Extract the (X, Y) coordinate from the center of the cell holding the provided text.  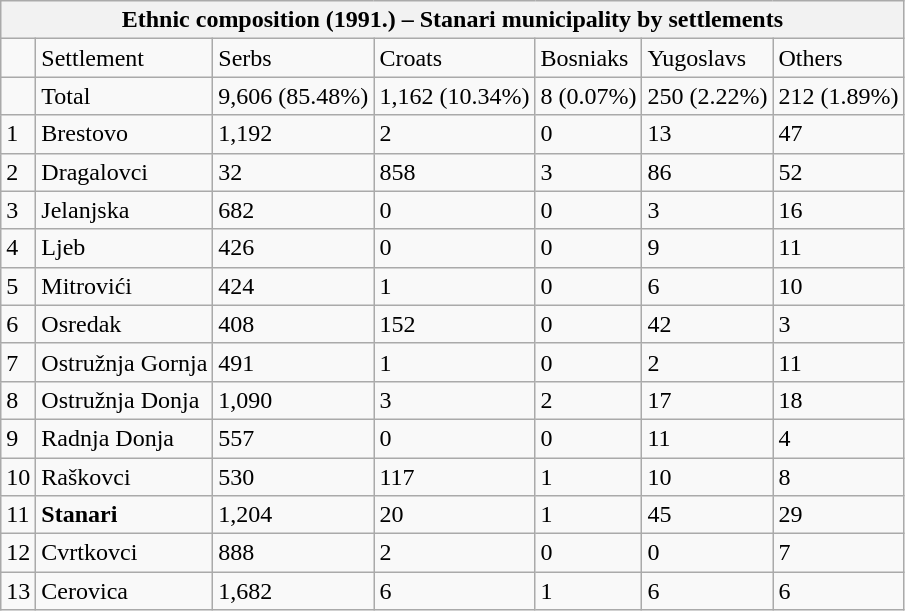
16 (838, 210)
Mitrovići (124, 286)
1,192 (294, 134)
Croats (454, 58)
45 (708, 515)
426 (294, 248)
682 (294, 210)
20 (454, 515)
Dragalovci (124, 172)
212 (1.89%) (838, 96)
17 (708, 400)
1,682 (294, 591)
Ostružnja Gornja (124, 362)
Stanari (124, 515)
Osredak (124, 324)
1,090 (294, 400)
52 (838, 172)
858 (454, 172)
424 (294, 286)
8 (0.07%) (588, 96)
42 (708, 324)
9,606 (85.48%) (294, 96)
Raškovci (124, 477)
Radnja Donja (124, 438)
Cvrtkovci (124, 553)
Cerovica (124, 591)
Total (124, 96)
Yugoslavs (708, 58)
408 (294, 324)
Others (838, 58)
29 (838, 515)
Ostružnja Donja (124, 400)
557 (294, 438)
32 (294, 172)
250 (2.22%) (708, 96)
1,204 (294, 515)
86 (708, 172)
Serbs (294, 58)
Ljeb (124, 248)
1,162 (10.34%) (454, 96)
Settlement (124, 58)
888 (294, 553)
491 (294, 362)
Bosniaks (588, 58)
152 (454, 324)
117 (454, 477)
18 (838, 400)
Ethnic composition (1991.) – Stanari municipality by settlements (452, 20)
Brestovo (124, 134)
12 (18, 553)
530 (294, 477)
Jelanjska (124, 210)
47 (838, 134)
5 (18, 286)
